Locate the cell with the specified text and output its (x, y) center coordinate. 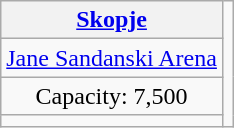
Skopje (112, 20)
Jane Sandanski Arena (112, 58)
Capacity: 7,500 (112, 96)
